Scan for the cell matching the given text and deliver its (X, Y) coordinate at center. 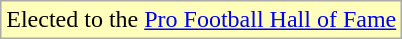
Elected to the Pro Football Hall of Fame (202, 20)
